For the text-containing cell, return its midpoint in (x, y) coordinate format. 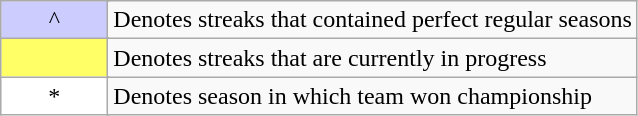
^ (54, 20)
* (54, 96)
Denotes streaks that contained perfect regular seasons (373, 20)
Denotes season in which team won championship (373, 96)
Denotes streaks that are currently in progress (373, 58)
